For the text-containing cell, return its midpoint in [x, y] coordinate format. 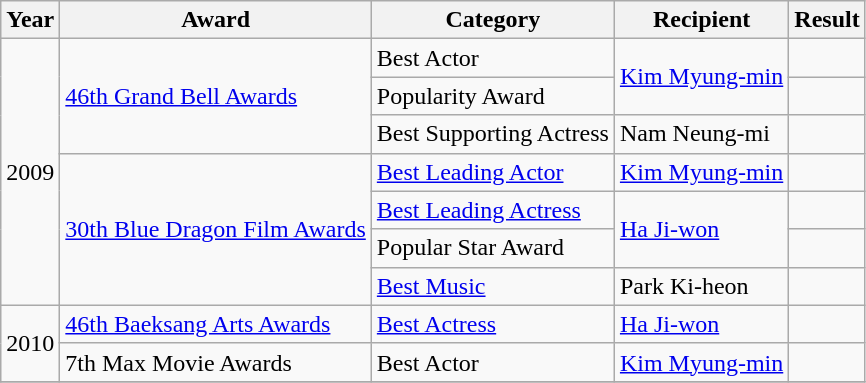
Best Leading Actor [492, 172]
Park Ki-heon [701, 286]
2009 [30, 172]
Popular Star Award [492, 248]
Popularity Award [492, 96]
Result [827, 20]
Category [492, 20]
Best Supporting Actress [492, 134]
30th Blue Dragon Film Awards [216, 229]
Best Actress [492, 324]
7th Max Movie Awards [216, 362]
Nam Neung-mi [701, 134]
46th Grand Bell Awards [216, 96]
Best Music [492, 286]
Best Leading Actress [492, 210]
46th Baeksang Arts Awards [216, 324]
Year [30, 20]
Award [216, 20]
Recipient [701, 20]
2010 [30, 343]
